Pinpoint the cell where the given text exists, returning its (x, y) midpoint coordinate. 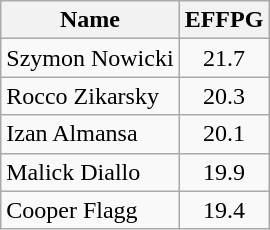
Cooper Flagg (90, 210)
21.7 (224, 58)
19.9 (224, 172)
Rocco Zikarsky (90, 96)
Izan Almansa (90, 134)
Malick Diallo (90, 172)
20.3 (224, 96)
EFFPG (224, 20)
20.1 (224, 134)
Szymon Nowicki (90, 58)
Name (90, 20)
19.4 (224, 210)
